Capture the cell that displays the provided text and extract its (x, y) central coordinate. 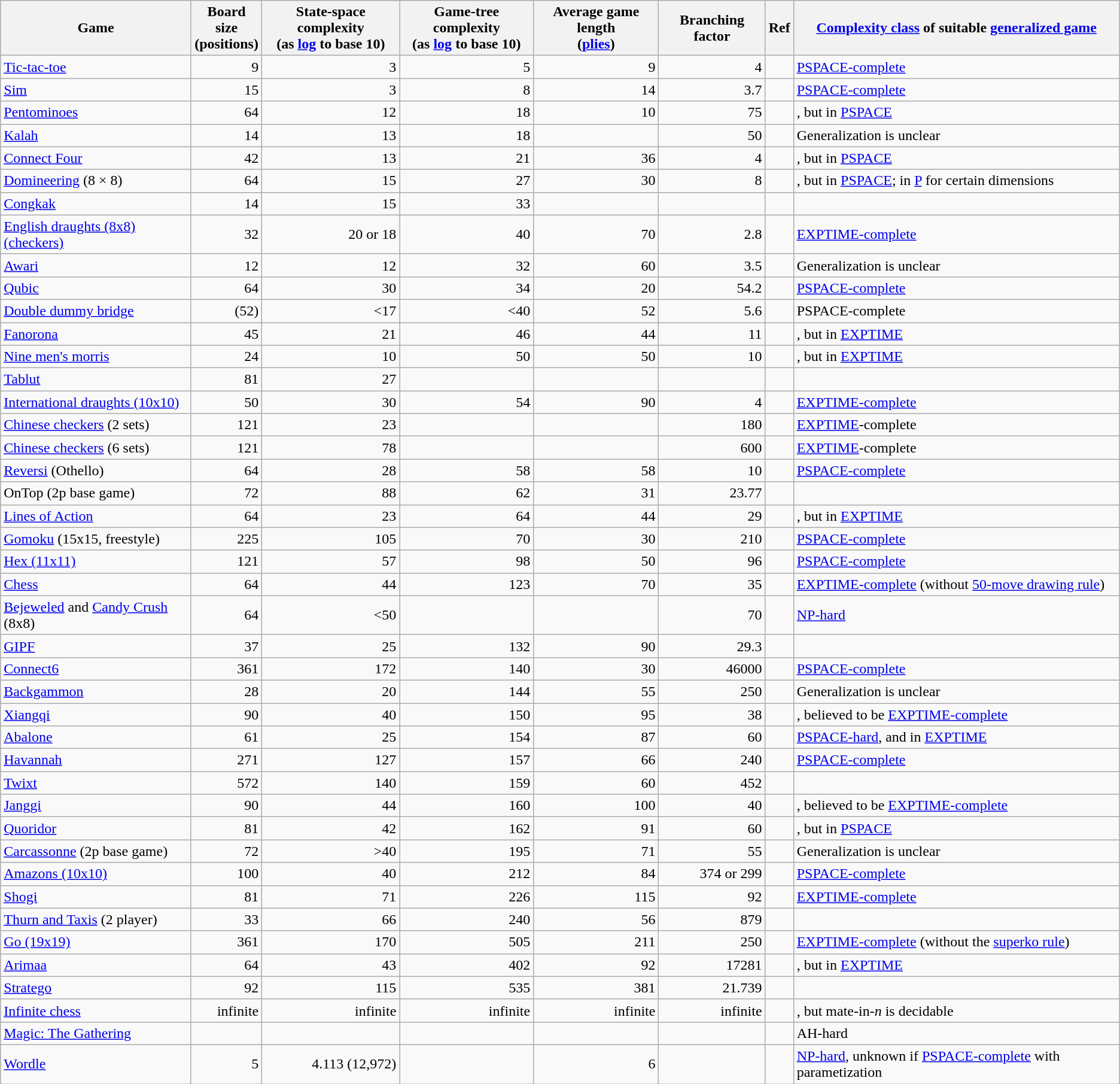
Thurn and Taxis (2 player) (96, 919)
Carcassonne (2p base game) (96, 851)
91 (596, 828)
Arimaa (96, 965)
95 (596, 714)
34 (467, 288)
38 (712, 714)
NP-hard, unknown if PSPACE-complete with parametization (956, 1064)
36 (596, 158)
35 (712, 584)
Chinese checkers (6 sets) (96, 448)
GIPF (96, 646)
<17 (331, 311)
29.3 (712, 646)
23.77 (712, 493)
96 (712, 561)
88 (331, 493)
172 (331, 669)
29 (712, 516)
84 (596, 874)
Congkak (96, 204)
3.5 (712, 265)
159 (467, 783)
24 (226, 357)
37 (226, 646)
Infinite chess (96, 1010)
61 (226, 737)
PSPACE-hard, and in EXPTIME (956, 737)
Chess (96, 584)
Bejeweled and Candy Crush (8x8) (96, 615)
International draughts (10x10) (96, 402)
Fanorona (96, 333)
Twixt (96, 783)
180 (712, 425)
21.739 (712, 988)
505 (467, 942)
AH-hard (956, 1033)
Game-tree complexity(as log to base 10) (467, 28)
20 or 18 (331, 235)
(52) (226, 311)
6 (596, 1064)
87 (596, 737)
, but in PSPACE; in P for certain dimensions (956, 181)
EXPTIME-complete (without the superko rule) (956, 942)
54.2 (712, 288)
98 (467, 561)
, but mate-in-n is decidable (956, 1010)
Stratego (96, 988)
<50 (331, 615)
3.7 (712, 90)
123 (467, 584)
Tic-tac-toe (96, 67)
Pentominoes (96, 113)
374 or 299 (712, 874)
57 (331, 561)
Wordle (96, 1064)
Branching factor (712, 28)
5.6 (712, 311)
Havannah (96, 760)
31 (596, 493)
Awari (96, 265)
4.113 (12,972) (331, 1064)
English draughts (8x8) (checkers) (96, 235)
Complexity class of suitable generalized game (956, 28)
879 (712, 919)
EXPTIME-complete (without 50-move drawing rule) (956, 584)
Hex (11x11) (96, 561)
381 (596, 988)
452 (712, 783)
78 (331, 448)
105 (331, 539)
226 (467, 897)
Nine men's morris (96, 357)
Ref (779, 28)
Average game length(plies) (596, 28)
157 (467, 760)
OnTop (2p base game) (96, 493)
NP-hard (956, 615)
Amazons (10x10) (96, 874)
45 (226, 333)
17281 (712, 965)
46000 (712, 669)
132 (467, 646)
Domineering (8 × 8) (96, 181)
54 (467, 402)
State-space complexity(as log to base 10) (331, 28)
195 (467, 851)
Abalone (96, 737)
144 (467, 691)
160 (467, 806)
402 (467, 965)
75 (712, 113)
2.8 (712, 235)
127 (331, 760)
Tablut (96, 379)
170 (331, 942)
>40 (331, 851)
Gomoku (15x15, freestyle) (96, 539)
Reversi (Othello) (96, 470)
600 (712, 448)
Shogi (96, 897)
572 (226, 783)
Connect6 (96, 669)
535 (467, 988)
210 (712, 539)
Backgammon (96, 691)
162 (467, 828)
212 (467, 874)
Chinese checkers (2 sets) (96, 425)
62 (467, 493)
154 (467, 737)
56 (596, 919)
Game (96, 28)
225 (226, 539)
211 (596, 942)
Connect Four (96, 158)
52 (596, 311)
Magic: The Gathering (96, 1033)
271 (226, 760)
Board size(positions) (226, 28)
43 (331, 965)
Go (19x19) (96, 942)
<40 (467, 311)
Qubic (96, 288)
Kalah (96, 135)
Sim (96, 90)
Xiangqi (96, 714)
150 (467, 714)
Double dummy bridge (96, 311)
Lines of Action (96, 516)
11 (712, 333)
46 (467, 333)
Quoridor (96, 828)
Janggi (96, 806)
